Return the [x, y] coordinate for the center point of the cell that contains the specified text.  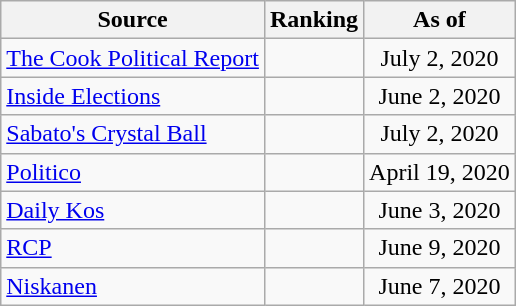
The Cook Political Report [133, 58]
April 19, 2020 [440, 172]
Source [133, 20]
Niskanen [133, 286]
Politico [133, 172]
As of [440, 20]
June 3, 2020 [440, 210]
Sabato's Crystal Ball [133, 134]
Ranking [314, 20]
RCP [133, 248]
June 2, 2020 [440, 96]
Daily Kos [133, 210]
Inside Elections [133, 96]
June 9, 2020 [440, 248]
June 7, 2020 [440, 286]
